Scan for the cell matching the given text and deliver its (X, Y) coordinate at center. 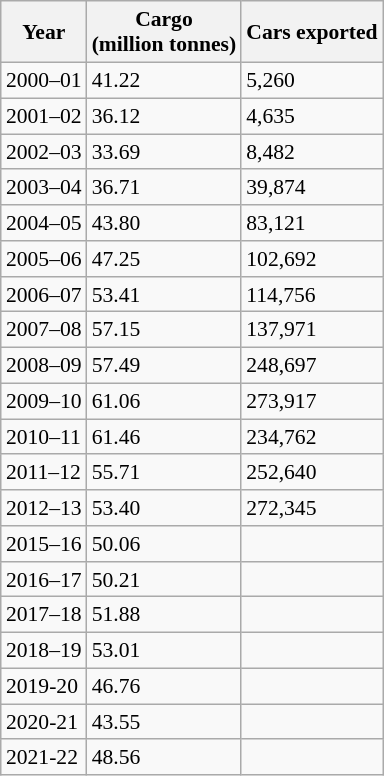
57.15 (164, 330)
5,260 (312, 80)
2021-22 (44, 757)
252,640 (312, 472)
2016–17 (44, 579)
55.71 (164, 472)
273,917 (312, 401)
2010–11 (44, 437)
234,762 (312, 437)
102,692 (312, 259)
Year (44, 32)
2005–06 (44, 259)
137,971 (312, 330)
53.01 (164, 650)
36.12 (164, 116)
248,697 (312, 365)
57.49 (164, 365)
48.56 (164, 757)
46.76 (164, 686)
114,756 (312, 294)
61.06 (164, 401)
2015–16 (44, 544)
33.69 (164, 152)
39,874 (312, 187)
50.21 (164, 579)
43.80 (164, 223)
83,121 (312, 223)
2019-20 (44, 686)
4,635 (312, 116)
53.41 (164, 294)
2011–12 (44, 472)
2018–19 (44, 650)
8,482 (312, 152)
2020-21 (44, 722)
36.71 (164, 187)
2007–08 (44, 330)
2012–13 (44, 508)
2001–02 (44, 116)
2003–04 (44, 187)
61.46 (164, 437)
53.40 (164, 508)
272,345 (312, 508)
2006–07 (44, 294)
2004–05 (44, 223)
41.22 (164, 80)
47.25 (164, 259)
2000–01 (44, 80)
2002–03 (44, 152)
51.88 (164, 615)
2009–10 (44, 401)
2008–09 (44, 365)
50.06 (164, 544)
Cargo(million tonnes) (164, 32)
43.55 (164, 722)
2017–18 (44, 615)
Cars exported (312, 32)
